Capture the cell that displays the provided text and extract its [x, y] central coordinate. 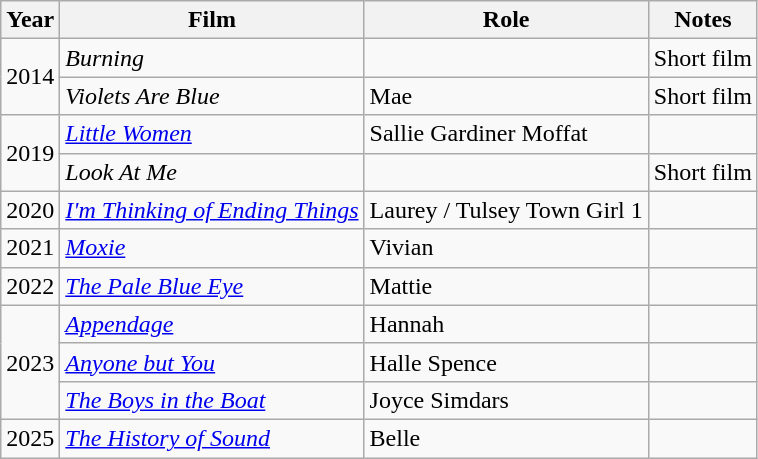
The Pale Blue Eye [212, 286]
Belle [506, 438]
The Boys in the Boat [212, 400]
2022 [30, 286]
Laurey / Tulsey Town Girl 1 [506, 210]
2025 [30, 438]
Appendage [212, 324]
Look At Me [212, 172]
Hannah [506, 324]
Role [506, 20]
Sallie Gardiner Moffat [506, 134]
Mae [506, 96]
Joyce Simdars [506, 400]
Year [30, 20]
I'm Thinking of Ending Things [212, 210]
Mattie [506, 286]
Halle Spence [506, 362]
2023 [30, 362]
Notes [702, 20]
Violets Are Blue [212, 96]
Little Women [212, 134]
Burning [212, 58]
2020 [30, 210]
The History of Sound [212, 438]
2021 [30, 248]
Anyone but You [212, 362]
Moxie [212, 248]
2019 [30, 153]
Vivian [506, 248]
Film [212, 20]
2014 [30, 77]
